Capture the cell that displays the provided text and extract its [X, Y] central coordinate. 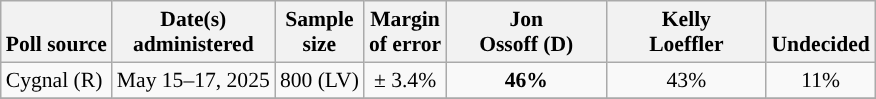
Marginof error [405, 32]
Date(s)administered [194, 32]
Undecided [820, 32]
Cygnal (R) [56, 80]
May 15–17, 2025 [194, 80]
800 (LV) [320, 80]
11% [820, 80]
43% [686, 80]
46% [526, 80]
± 3.4% [405, 80]
JonOssoff (D) [526, 32]
Poll source [56, 32]
KellyLoeffler [686, 32]
Samplesize [320, 32]
